Find where the given text appears and provide that cell's center as [x, y] coordinate. 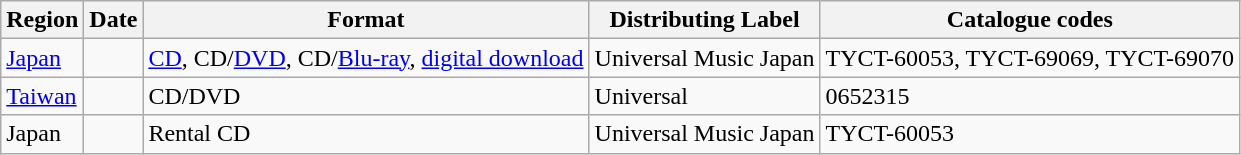
CD, CD/DVD, CD/Blu-ray, digital download [366, 58]
0652315 [1030, 96]
Format [366, 20]
Catalogue codes [1030, 20]
Date [114, 20]
Taiwan [42, 96]
CD/DVD [366, 96]
Region [42, 20]
Rental CD [366, 134]
Universal [704, 96]
Distributing Label [704, 20]
TYCT-60053, TYCT-69069, TYCT-69070 [1030, 58]
TYCT-60053 [1030, 134]
